From the cell containing the given text, extract its center point as [X, Y] coordinate. 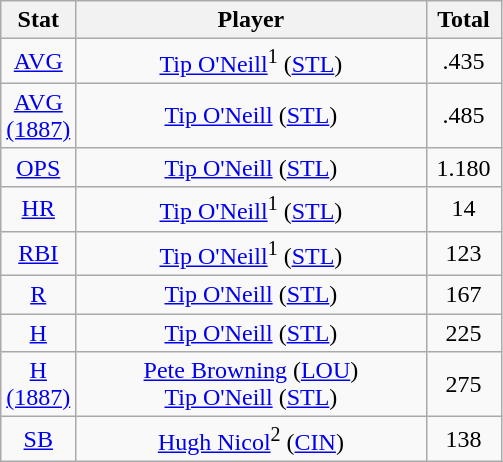
Player [251, 20]
14 [464, 208]
AVG [38, 62]
OPS [38, 167]
.435 [464, 62]
225 [464, 333]
.485 [464, 116]
H(1887) [38, 384]
138 [464, 440]
AVG(1887) [38, 116]
RBI [38, 254]
SB [38, 440]
Stat [38, 20]
1.180 [464, 167]
Pete Browning (LOU)Tip O'Neill (STL) [251, 384]
R [38, 295]
Hugh Nicol2 (CIN) [251, 440]
275 [464, 384]
123 [464, 254]
Total [464, 20]
HR [38, 208]
167 [464, 295]
H [38, 333]
